Locate the cell with the specified text and output its (x, y) center coordinate. 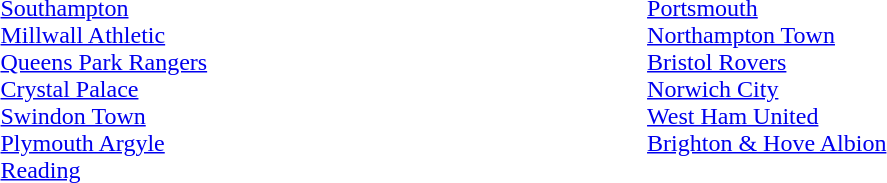
Millwall Athletic (104, 36)
Reading (104, 170)
Plymouth Argyle (104, 144)
West Ham United (766, 116)
Brighton & Hove Albion (766, 144)
Queens Park Rangers (104, 62)
Bristol Rovers (766, 62)
Northampton Town (766, 36)
Norwich City (766, 90)
Crystal Palace (104, 90)
Swindon Town (104, 116)
